Output the [x, y] coordinate of the center of the cell containing the given text.  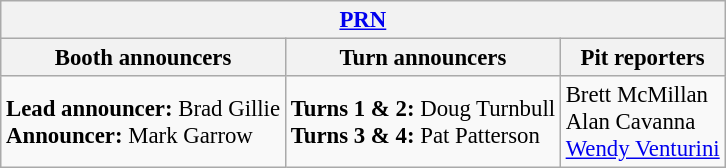
Pit reporters [642, 58]
Brett McMillanAlan CavannaWendy Venturini [642, 122]
Turn announcers [422, 58]
PRN [363, 20]
Lead announcer: Brad GillieAnnouncer: Mark Garrow [144, 122]
Booth announcers [144, 58]
Turns 1 & 2: Doug TurnbullTurns 3 & 4: Pat Patterson [422, 122]
